Identify which cell holds the provided text, then report its (X, Y) central coordinate. 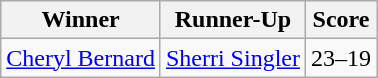
Sherri Singler (232, 58)
Winner (81, 20)
Runner-Up (232, 20)
23–19 (340, 58)
Score (340, 20)
Cheryl Bernard (81, 58)
